Provide the (x, y) coordinate of the cell's center where the given text is located.  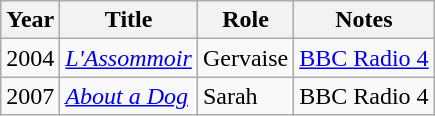
L'Assommoir (129, 58)
About a Dog (129, 96)
2007 (30, 96)
Sarah (245, 96)
2004 (30, 58)
Gervaise (245, 58)
Notes (364, 20)
Year (30, 20)
Title (129, 20)
Role (245, 20)
